Return the [X, Y] coordinate for the center point of the cell that contains the specified text.  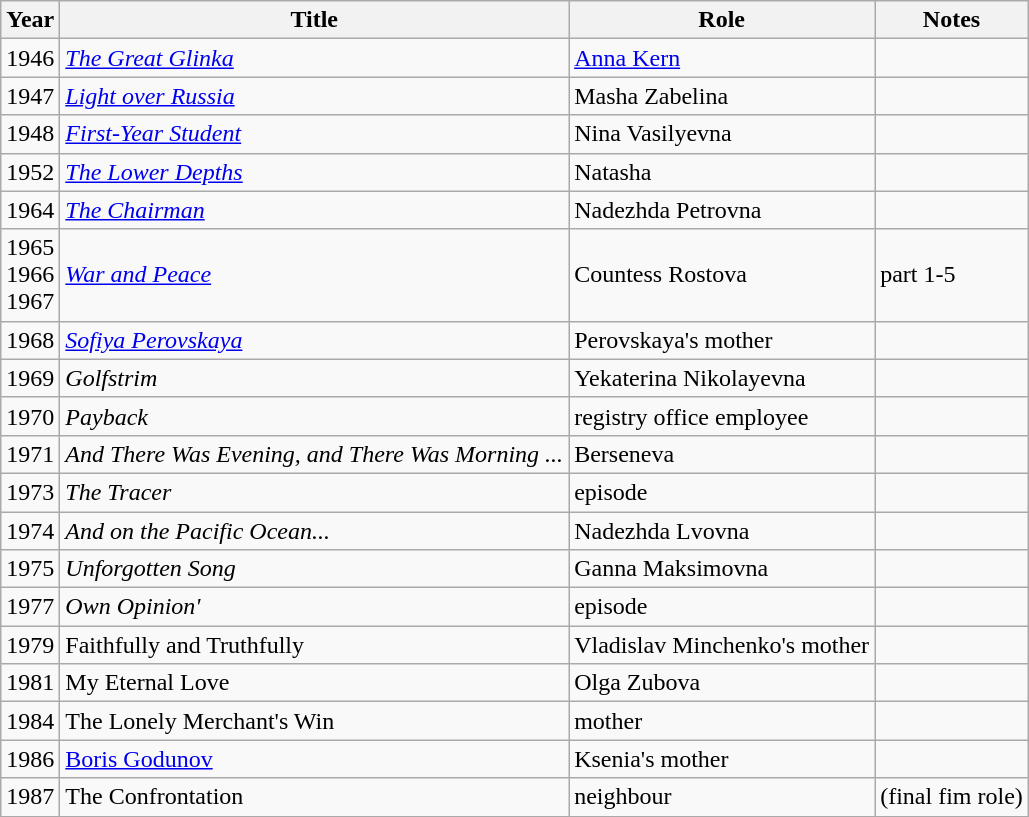
Olga Zubova [722, 683]
Sofiya Perovskaya [314, 340]
1969 [30, 378]
Light over Russia [314, 96]
War and Peace [314, 275]
Role [722, 20]
1975 [30, 569]
part 1-5 [952, 275]
Perovskaya's mother [722, 340]
1987 [30, 797]
1964 [30, 210]
Golfstrim [314, 378]
Faithfully and Truthfully [314, 645]
Own Opinion' [314, 607]
Anna Kern [722, 58]
Vladislav Minchenko's mother [722, 645]
1946 [30, 58]
And on the Pacific Ocean... [314, 531]
Nina Vasilyevna [722, 134]
1947 [30, 96]
Yekaterina Nikolayevna [722, 378]
Berseneva [722, 454]
My Eternal Love [314, 683]
1979 [30, 645]
Boris Godunov [314, 759]
Payback [314, 416]
The Great Glinka [314, 58]
First-Year Student [314, 134]
Year [30, 20]
registry office employee [722, 416]
1984 [30, 721]
The Lower Depths [314, 172]
The Lonely Merchant's Win [314, 721]
1970 [30, 416]
Countess Rostova [722, 275]
Unforgotten Song [314, 569]
1977 [30, 607]
1971 [30, 454]
mother [722, 721]
1952 [30, 172]
(final fim role) [952, 797]
1973 [30, 492]
1948 [30, 134]
Title [314, 20]
1974 [30, 531]
Nadezhda Lvovna [722, 531]
1981 [30, 683]
Ksenia's mother [722, 759]
Nadezhda Petrovna [722, 210]
The Chairman [314, 210]
Ganna Maksimovna [722, 569]
Notes [952, 20]
1986 [30, 759]
The Tracer [314, 492]
The Confrontation [314, 797]
1968 [30, 340]
And There Was Evening, and There Was Morning ... [314, 454]
Natasha [722, 172]
neighbour [722, 797]
196519661967 [30, 275]
Masha Zabelina [722, 96]
